Provide the [X, Y] coordinate of the cell's center where the given text is located.  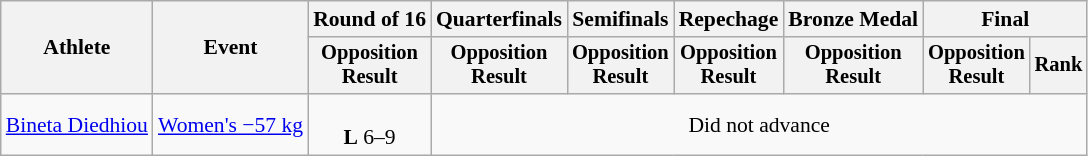
Final [1005, 19]
Athlete [77, 48]
Rank [1059, 66]
Did not advance [759, 124]
Bineta Diedhiou [77, 124]
Semifinals [620, 19]
Bronze Medal [853, 19]
Repechage [729, 19]
Women's −57 kg [230, 124]
Quarterfinals [499, 19]
L 6–9 [370, 124]
Event [230, 48]
Round of 16 [370, 19]
